Determine the (X, Y) coordinate at the center of the cell enclosing the given text.  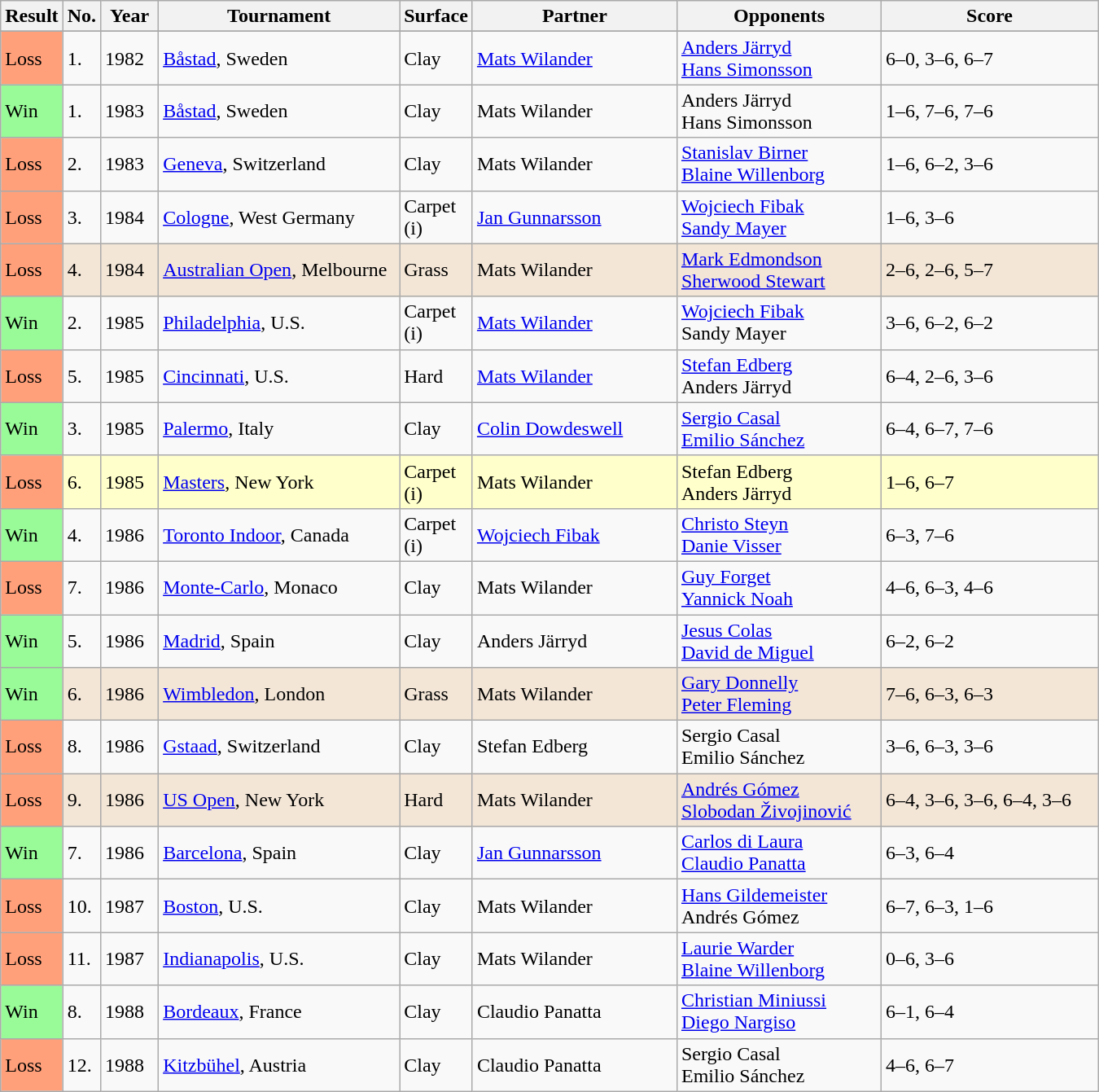
3–6, 6–2, 6–2 (990, 322)
6–4, 2–6, 3–6 (990, 376)
Gary Donnelly Peter Fleming (778, 694)
Guy Forget Yannick Noah (778, 588)
Toronto Indoor, Canada (279, 534)
Year (130, 16)
4–6, 6–3, 4–6 (990, 588)
US Open, New York (279, 800)
6–7, 6–3, 1–6 (990, 906)
Masters, New York (279, 482)
Wimbledon, London (279, 694)
Cologne, West Germany (279, 217)
Laurie Warder Blaine Willenborg (778, 959)
6–1, 6–4 (990, 1011)
6–4, 6–7, 7–6 (990, 428)
Andrés Gómez Slobodan Živojinović (778, 800)
Stanislav Birner Blaine Willenborg (778, 164)
Bordeaux, France (279, 1011)
Colin Dowdeswell (575, 428)
2–6, 2–6, 5–7 (990, 270)
Result (32, 16)
Wojciech Fibak (575, 534)
6–3, 7–6 (990, 534)
Gstaad, Switzerland (279, 748)
Boston, U.S. (279, 906)
6–3, 6–4 (990, 853)
1–6, 6–2, 3–6 (990, 164)
Carlos di Laura Claudio Panatta (778, 853)
Anders Järryd (575, 640)
1982 (130, 59)
Australian Open, Melbourne (279, 270)
Score (990, 16)
Barcelona, Spain (279, 853)
6–0, 3–6, 6–7 (990, 59)
1–6, 6–7 (990, 482)
9. (81, 800)
Hans Gildemeister Andrés Gómez (778, 906)
Surface (436, 16)
Indianapolis, U.S. (279, 959)
Partner (575, 16)
6–4, 3–6, 3–6, 6–4, 3–6 (990, 800)
Mark Edmondson Sherwood Stewart (778, 270)
Madrid, Spain (279, 640)
1–6, 3–6 (990, 217)
Christo Steyn Danie Visser (778, 534)
Monte-Carlo, Monaco (279, 588)
Philadelphia, U.S. (279, 322)
7–6, 6–3, 6–3 (990, 694)
Opponents (778, 16)
1–6, 7–6, 7–6 (990, 111)
Geneva, Switzerland (279, 164)
No. (81, 16)
Tournament (279, 16)
4–6, 6–7 (990, 1065)
Stefan Edberg (575, 748)
Cincinnati, U.S. (279, 376)
Jesus Colas David de Miguel (778, 640)
Palermo, Italy (279, 428)
Christian Miniussi Diego Nargiso (778, 1011)
10. (81, 906)
3–6, 6–3, 3–6 (990, 748)
6–2, 6–2 (990, 640)
0–6, 3–6 (990, 959)
Kitzbühel, Austria (279, 1065)
11. (81, 959)
12. (81, 1065)
